Return (x, y) of the center of cell containing provided text 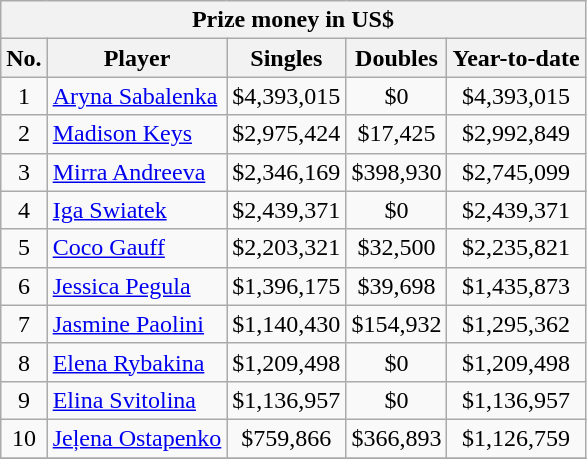
Prize money in US$ (293, 20)
$398,930 (396, 172)
2 (24, 134)
5 (24, 248)
No. (24, 58)
Doubles (396, 58)
Player (137, 58)
Elina Svitolina (137, 400)
Singles (286, 58)
$39,698 (396, 286)
$2,235,821 (516, 248)
Year-to-date (516, 58)
$17,425 (396, 134)
7 (24, 324)
$2,975,424 (286, 134)
$154,932 (396, 324)
Iga Swiatek (137, 210)
$2,346,169 (286, 172)
$32,500 (396, 248)
Madison Keys (137, 134)
$759,866 (286, 438)
Jessica Pegula (137, 286)
Jasmine Paolini (137, 324)
$2,203,321 (286, 248)
$2,745,099 (516, 172)
Mirra Andreeva (137, 172)
Coco Gauff (137, 248)
3 (24, 172)
$1,396,175 (286, 286)
$1,295,362 (516, 324)
$1,435,873 (516, 286)
$1,140,430 (286, 324)
$1,126,759 (516, 438)
Elena Rybakina (137, 362)
6 (24, 286)
$366,893 (396, 438)
4 (24, 210)
8 (24, 362)
1 (24, 96)
Aryna Sabalenka (137, 96)
Jeļena Ostapenko (137, 438)
$2,992,849 (516, 134)
10 (24, 438)
9 (24, 400)
